Pinpoint the cell where the given text exists, returning its [X, Y] midpoint coordinate. 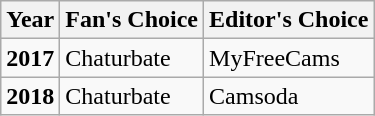
Year [30, 20]
Camsoda [289, 96]
Editor's Choice [289, 20]
Fan's Choice [132, 20]
2017 [30, 58]
MyFreeCams [289, 58]
2018 [30, 96]
